Scan for the cell matching the given text and deliver its [x, y] coordinate at center. 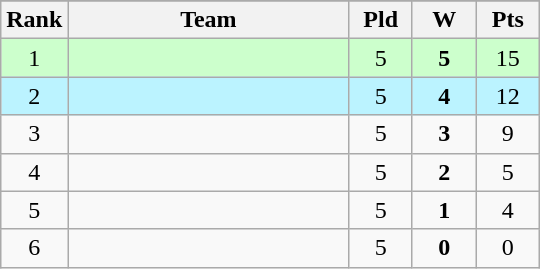
9 [508, 134]
12 [508, 96]
Rank [34, 20]
15 [508, 58]
Pts [508, 20]
Pld [381, 20]
6 [34, 248]
Team [208, 20]
W [444, 20]
